Determine the [x, y] coordinate at the center of the cell enclosing the given text.  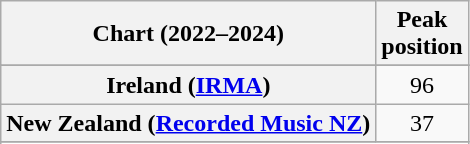
Ireland (IRMA) [188, 85]
Peakposition [422, 34]
Chart (2022–2024) [188, 34]
37 [422, 123]
96 [422, 85]
New Zealand (Recorded Music NZ) [188, 123]
